Return the (X, Y) coordinate for the center point of the cell that contains the specified text.  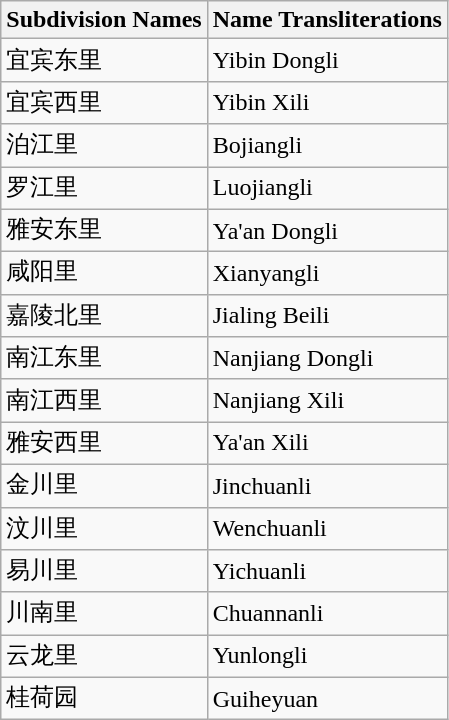
Subdivision Names (104, 20)
桂荷园 (104, 698)
Name Transliterations (327, 20)
泊江里 (104, 146)
南江东里 (104, 358)
Chuannanli (327, 614)
Jialing Beili (327, 316)
Jinchuanli (327, 486)
Ya'an Xili (327, 444)
Yichuanli (327, 572)
宜宾西里 (104, 102)
Xianyangli (327, 274)
南江西里 (104, 400)
Yibin Dongli (327, 60)
汶川里 (104, 528)
Yunlongli (327, 656)
Nanjiang Xili (327, 400)
云龙里 (104, 656)
Luojiangli (327, 188)
嘉陵北里 (104, 316)
宜宾东里 (104, 60)
罗江里 (104, 188)
Ya'an Dongli (327, 230)
咸阳里 (104, 274)
易川里 (104, 572)
雅安西里 (104, 444)
雅安东里 (104, 230)
Nanjiang Dongli (327, 358)
川南里 (104, 614)
金川里 (104, 486)
Wenchuanli (327, 528)
Bojiangli (327, 146)
Yibin Xili (327, 102)
Guiheyuan (327, 698)
